Locate the cell with the specified text and output its (x, y) center coordinate. 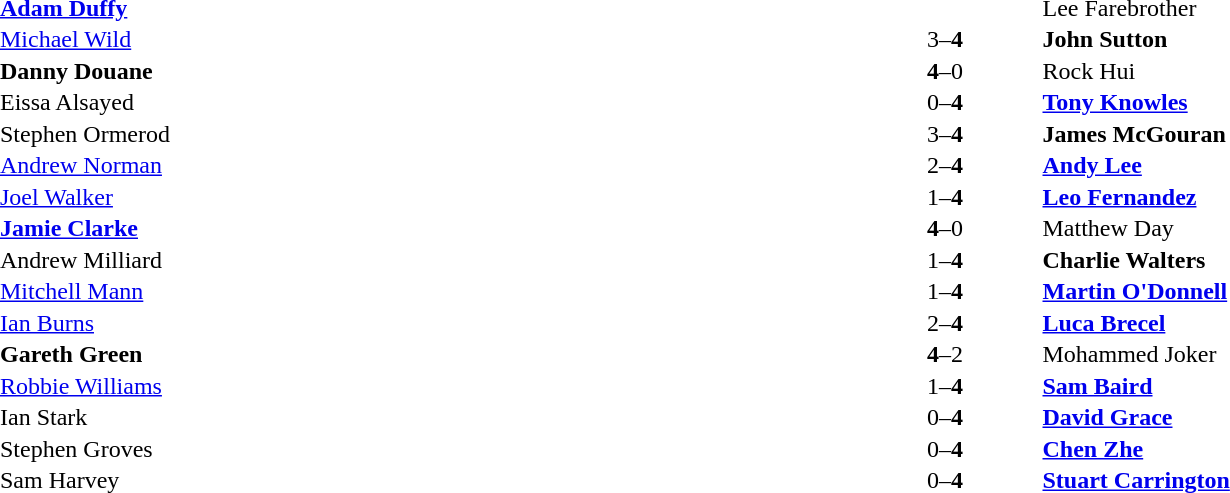
4–2 (944, 355)
